Output the [X, Y] coordinate of the center of the cell containing the given text.  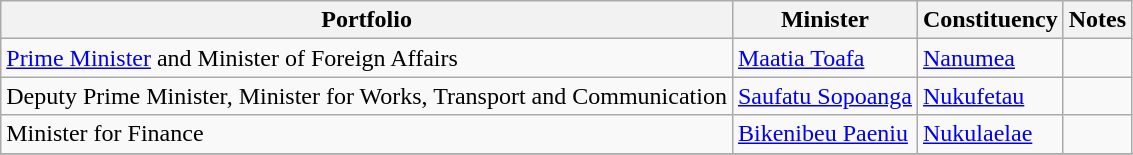
Constituency [990, 20]
Minister [824, 20]
Nukulaelae [990, 134]
Maatia Toafa [824, 58]
Deputy Prime Minister, Minister for Works, Transport and Communication [367, 96]
Portfolio [367, 20]
Nukufetau [990, 96]
Saufatu Sopoanga [824, 96]
Minister for Finance [367, 134]
Bikenibeu Paeniu [824, 134]
Prime Minister and Minister of Foreign Affairs [367, 58]
Notes [1097, 20]
Nanumea [990, 58]
